For the text-containing cell, return its midpoint in (x, y) coordinate format. 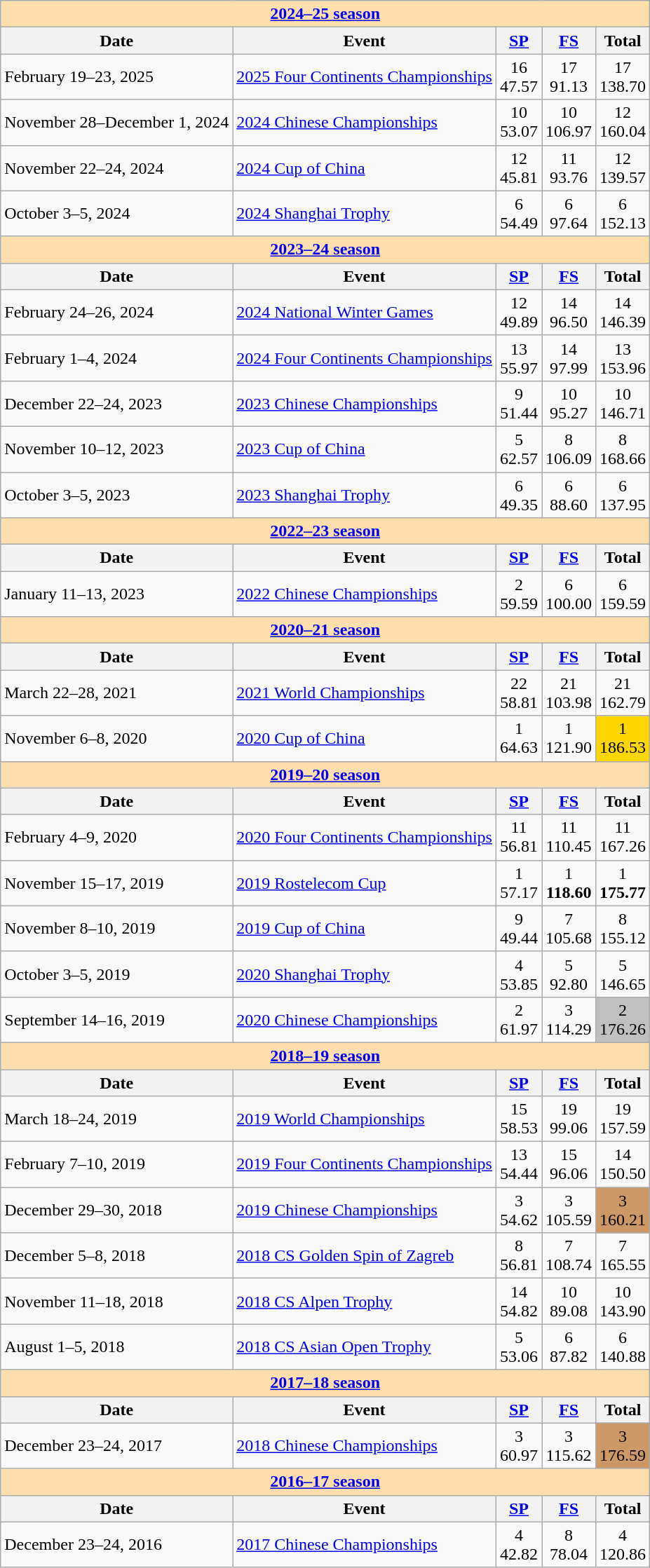
14 97.99 (569, 357)
6 87.82 (569, 1347)
2018 CS Asian Open Trophy (365, 1347)
2019 Rostelecom Cup (365, 883)
February 1–4, 2024 (116, 357)
2020 Shanghai Trophy (365, 974)
13 55.97 (519, 357)
2019 Cup of China (365, 928)
2024 Chinese Championships (365, 122)
1 64.63 (519, 739)
March 22–28, 2021 (116, 693)
2019–20 season (325, 775)
6 152.13 (623, 213)
2022 Chinese Championships (365, 594)
21 162.79 (623, 693)
2020 Chinese Championships (365, 1019)
6 100.00 (569, 594)
2 61.97 (519, 1019)
10 53.07 (519, 122)
2025 Four Continents Championships (365, 77)
1 57.17 (519, 883)
2018–19 season (325, 1056)
10 146.71 (623, 404)
November 8–10, 2019 (116, 928)
2 59.59 (519, 594)
13 54.44 (519, 1165)
4 42.82 (519, 1545)
November 22–24, 2024 (116, 168)
2023 Cup of China (365, 449)
5 92.80 (569, 974)
14 150.50 (623, 1165)
19 99.06 (569, 1119)
December 23–24, 2016 (116, 1545)
7 165.55 (623, 1256)
December 29–30, 2018 (116, 1210)
6 97.64 (569, 213)
2020 Cup of China (365, 739)
3 54.62 (519, 1210)
17 91.13 (569, 77)
11 56.81 (519, 837)
November 11–18, 2018 (116, 1301)
15 58.53 (519, 1119)
February 4–9, 2020 (116, 837)
November 6–8, 2020 (116, 739)
December 5–8, 2018 (116, 1256)
8 78.04 (569, 1545)
8 106.09 (569, 449)
February 24–26, 2024 (116, 313)
10 95.27 (569, 404)
October 3–5, 2019 (116, 974)
2019 Chinese Championships (365, 1210)
4 120.86 (623, 1545)
14 146.39 (623, 313)
19 157.59 (623, 1119)
2019 Four Continents Championships (365, 1165)
2017–18 season (325, 1383)
9 51.44 (519, 404)
10 89.08 (569, 1301)
7 108.74 (569, 1256)
3 114.29 (569, 1019)
1 175.77 (623, 883)
12 160.04 (623, 122)
14 54.82 (519, 1301)
6 88.60 (569, 495)
1 186.53 (623, 739)
6 54.49 (519, 213)
6 159.59 (623, 594)
15 96.06 (569, 1165)
2023 Shanghai Trophy (365, 495)
September 14–16, 2019 (116, 1019)
2019 World Championships (365, 1119)
5 146.65 (623, 974)
December 22–24, 2023 (116, 404)
5 53.06 (519, 1347)
November 10–12, 2023 (116, 449)
12 45.81 (519, 168)
2 176.26 (623, 1019)
2021 World Championships (365, 693)
2017 Chinese Championships (365, 1545)
2024 Cup of China (365, 168)
2016–17 season (325, 1482)
2022–23 season (325, 531)
November 28–December 1, 2024 (116, 122)
3 60.97 (519, 1445)
4 53.85 (519, 974)
17 138.70 (623, 77)
January 11–13, 2023 (116, 594)
2024 National Winter Games (365, 313)
14 96.50 (569, 313)
9 49.44 (519, 928)
1 121.90 (569, 739)
2020–21 season (325, 630)
October 3–5, 2023 (116, 495)
6 137.95 (623, 495)
3 160.21 (623, 1210)
11 110.45 (569, 837)
11 93.76 (569, 168)
12 139.57 (623, 168)
2023–24 season (325, 250)
8 155.12 (623, 928)
2024 Four Continents Championships (365, 357)
7 105.68 (569, 928)
22 58.81 (519, 693)
2018 Chinese Championships (365, 1445)
10 143.90 (623, 1301)
2018 CS Golden Spin of Zagreb (365, 1256)
11 167.26 (623, 837)
2024 Shanghai Trophy (365, 213)
13 153.96 (623, 357)
November 15–17, 2019 (116, 883)
2018 CS Alpen Trophy (365, 1301)
October 3–5, 2024 (116, 213)
March 18–24, 2019 (116, 1119)
8 56.81 (519, 1256)
10 106.97 (569, 122)
2024–25 season (325, 14)
2020 Four Continents Championships (365, 837)
3 115.62 (569, 1445)
2023 Chinese Championships (365, 404)
8 168.66 (623, 449)
February 7–10, 2019 (116, 1165)
1 118.60 (569, 883)
3 105.59 (569, 1210)
16 47.57 (519, 77)
12 49.89 (519, 313)
21 103.98 (569, 693)
5 62.57 (519, 449)
February 19–23, 2025 (116, 77)
3 176.59 (623, 1445)
December 23–24, 2017 (116, 1445)
August 1–5, 2018 (116, 1347)
6 140.88 (623, 1347)
6 49.35 (519, 495)
